Locate the cell with the specified text and output its (x, y) center coordinate. 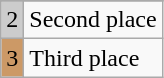
3 (12, 58)
Third place (93, 58)
Second place (93, 20)
2 (12, 20)
